Identify which cell holds the provided text, then report its (x, y) central coordinate. 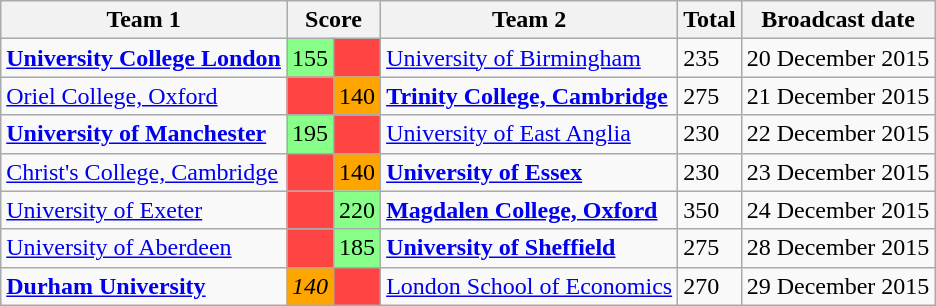
Total (710, 20)
University of East Anglia (530, 134)
23 December 2015 (838, 172)
London School of Economics (530, 286)
22 December 2015 (838, 134)
220 (358, 210)
University of Sheffield (530, 248)
350 (710, 210)
Magdalen College, Oxford (530, 210)
University of Birmingham (530, 58)
195 (310, 134)
185 (358, 248)
University of Manchester (144, 134)
270 (710, 286)
28 December 2015 (838, 248)
24 December 2015 (838, 210)
29 December 2015 (838, 286)
Christ's College, Cambridge (144, 172)
Team 2 (530, 20)
Broadcast date (838, 20)
235 (710, 58)
Score (333, 20)
Oriel College, Oxford (144, 96)
Trinity College, Cambridge (530, 96)
20 December 2015 (838, 58)
Durham University (144, 286)
University College London (144, 58)
University of Aberdeen (144, 248)
Team 1 (144, 20)
University of Exeter (144, 210)
University of Essex (530, 172)
21 December 2015 (838, 96)
155 (310, 58)
